Find where the given text appears and provide that cell's center as (x, y) coordinate. 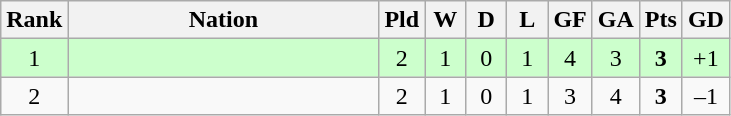
L (528, 20)
–1 (706, 96)
Pts (660, 20)
GA (616, 20)
GD (706, 20)
D (486, 20)
Pld (402, 20)
W (446, 20)
GF (570, 20)
+1 (706, 58)
Rank (34, 20)
Nation (224, 20)
